For the text-containing cell, return its midpoint in [X, Y] coordinate format. 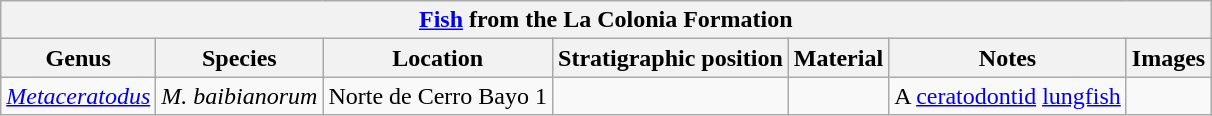
Genus [78, 58]
Material [838, 58]
Species [240, 58]
A ceratodontid lungfish [1008, 96]
Images [1168, 58]
Metaceratodus [78, 96]
Norte de Cerro Bayo 1 [438, 96]
Stratigraphic position [671, 58]
Fish from the La Colonia Formation [606, 20]
Notes [1008, 58]
M. baibianorum [240, 96]
Location [438, 58]
